Pinpoint the cell where the given text exists, returning its (X, Y) midpoint coordinate. 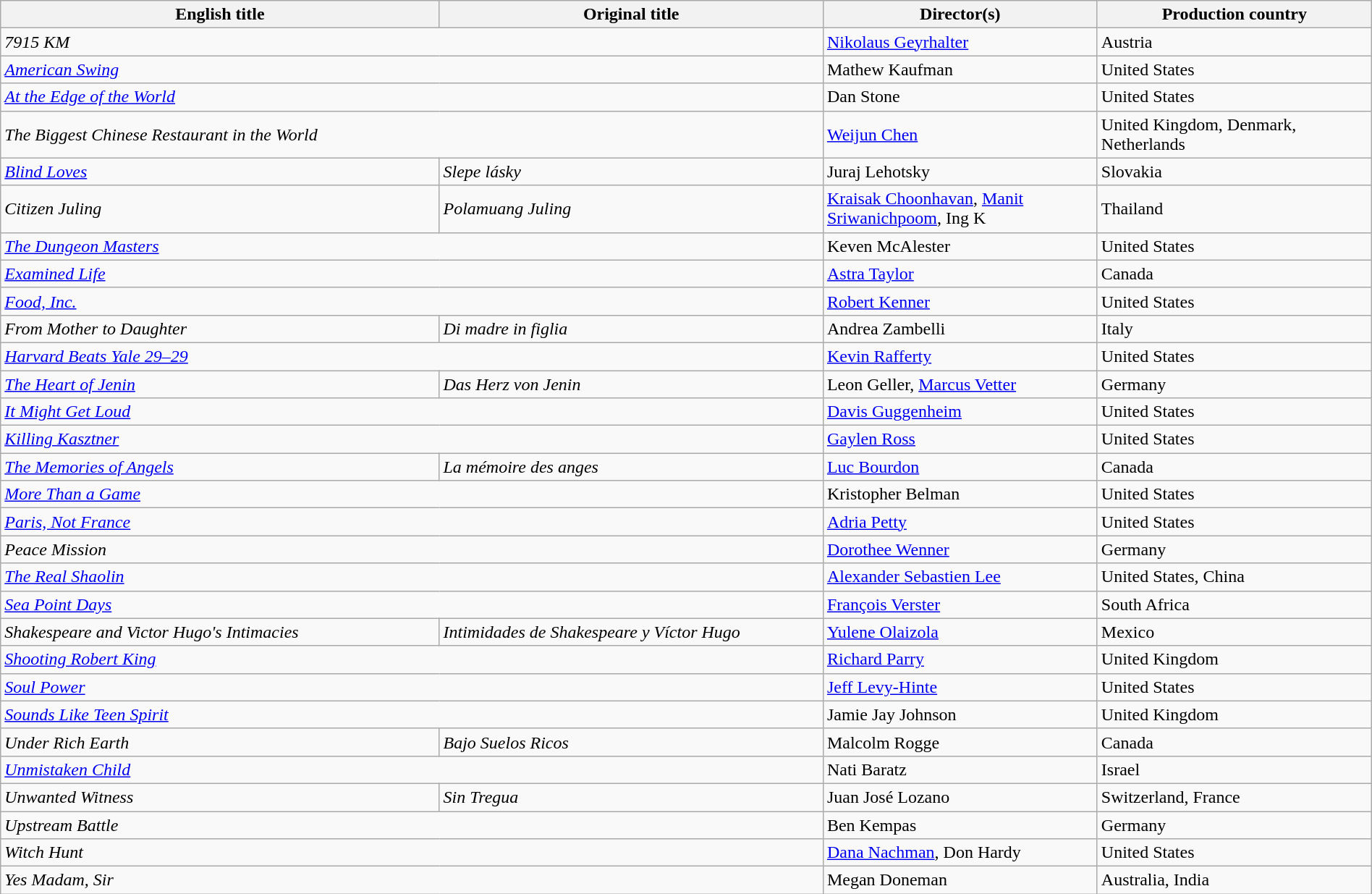
United States, China (1235, 577)
It Might Get Loud (412, 412)
Intimidades de Shakespeare y Víctor Hugo (631, 632)
Bajo Suelos Ricos (631, 742)
Luc Bourdon (960, 467)
More Than a Game (412, 494)
Sounds Like Teen Spirit (412, 714)
Under Rich Earth (220, 742)
Sea Point Days (412, 604)
Austria (1235, 42)
Dorothee Wenner (960, 549)
Australia, India (1235, 880)
The Dungeon Masters (412, 246)
Slovakia (1235, 172)
Examined Life (412, 274)
Soul Power (412, 687)
English title (220, 14)
Original title (631, 14)
Andrea Zambelli (960, 329)
Production country (1235, 14)
La mémoire des anges (631, 467)
From Mother to Daughter (220, 329)
Switzerland, France (1235, 797)
Yes Madam, Sir (412, 880)
Witch Hunt (412, 853)
Shakespeare and Victor Hugo's Intimacies (220, 632)
Mathew Kaufman (960, 69)
Blind Loves (220, 172)
Malcolm Rogge (960, 742)
American Swing (412, 69)
Upstream Battle (412, 825)
Leon Geller, Marcus Vetter (960, 384)
Dan Stone (960, 97)
Juan José Lozano (960, 797)
Director(s) (960, 14)
Kraisak Choonhavan, Manit Sriwanichpoom, Ing K (960, 208)
François Verster (960, 604)
Das Herz von Jenin (631, 384)
Davis Guggenheim (960, 412)
Megan Doneman (960, 880)
Killing Kasztner (412, 439)
The Biggest Chinese Restaurant in the World (412, 135)
Nati Baratz (960, 769)
Peace Mission (412, 549)
Paris, Not France (412, 522)
Gaylen Ross (960, 439)
Israel (1235, 769)
Adria Petty (960, 522)
Weijun Chen (960, 135)
Robert Kenner (960, 301)
Citizen Juling (220, 208)
Polamuang Juling (631, 208)
Shooting Robert King (412, 659)
South Africa (1235, 604)
Unwanted Witness (220, 797)
At the Edge of the World (412, 97)
Ben Kempas (960, 825)
The Heart of Jenin (220, 384)
Sin Tregua (631, 797)
The Real Shaolin (412, 577)
Kristopher Belman (960, 494)
Mexico (1235, 632)
Jamie Jay Johnson (960, 714)
Harvard Beats Yale 29–29 (412, 356)
Nikolaus Geyrhalter (960, 42)
Italy (1235, 329)
Food, Inc. (412, 301)
Juraj Lehotsky (960, 172)
Thailand (1235, 208)
Kevin Rafferty (960, 356)
The Memories of Angels (220, 467)
7915 KM (412, 42)
Unmistaken Child (412, 769)
Keven McAlester (960, 246)
Di madre in figlia (631, 329)
Jeff Levy-Hinte (960, 687)
United Kingdom, Denmark, Netherlands (1235, 135)
Alexander Sebastien Lee (960, 577)
Yulene Olaizola (960, 632)
Astra Taylor (960, 274)
Richard Parry (960, 659)
Dana Nachman, Don Hardy (960, 853)
Slepe lásky (631, 172)
